Scan for the cell matching the given text and deliver its (X, Y) coordinate at center. 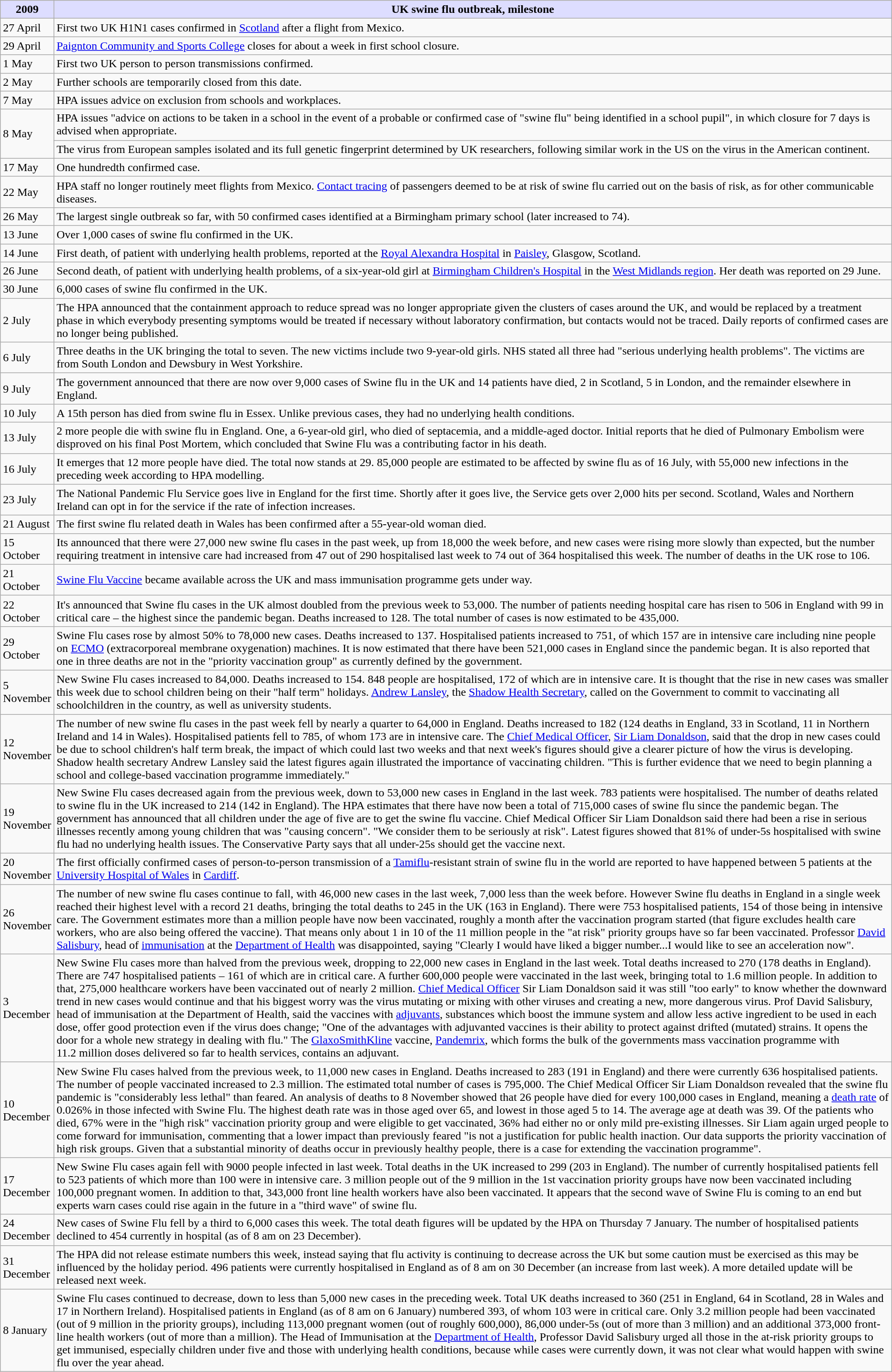
2 May (27, 82)
10 July (27, 413)
26 November (27, 919)
10 December (27, 1110)
12 November (27, 749)
16 July (27, 469)
20 November (27, 869)
22 May (27, 192)
First two UK person to person transmissions confirmed. (473, 64)
HPA issues advice on exclusion from schools and workplaces. (473, 100)
24 December (27, 1230)
13 June (27, 234)
8 January (27, 1331)
13 July (27, 437)
21 October (27, 579)
26 May (27, 216)
23 July (27, 499)
UK swine flu outbreak, milestone (473, 10)
6 July (27, 357)
The largest single outbreak so far, with 50 confirmed cases identified at a Birmingham primary school (later increased to 74). (473, 216)
6,000 cases of swine flu confirmed in the UK. (473, 289)
17 December (27, 1186)
8 May (27, 133)
29 October (27, 648)
31 December (27, 1267)
2009 (27, 10)
7 May (27, 100)
19 November (27, 819)
A 15th person has died from swine flu in Essex. Unlike previous cases, they had no underlying health conditions. (473, 413)
Further schools are temporarily closed from this date. (473, 82)
21 August (27, 524)
17 May (27, 167)
5 November (27, 692)
Over 1,000 cases of swine flu confirmed in the UK. (473, 234)
Paignton Community and Sports College closes for about a week in first school closure. (473, 46)
22 October (27, 611)
2 July (27, 320)
15 October (27, 549)
14 June (27, 253)
First two UK H1N1 cases confirmed in Scotland after a flight from Mexico. (473, 28)
1 May (27, 64)
27 April (27, 28)
9 July (27, 389)
3 December (27, 1008)
The first swine flu related death in Wales has been confirmed after a 55-year-old woman died. (473, 524)
26 June (27, 271)
One hundredth confirmed case. (473, 167)
Swine Flu Vaccine became available across the UK and mass immunisation programme gets under way. (473, 579)
30 June (27, 289)
29 April (27, 46)
First death, of patient with underlying health problems, reported at the Royal Alexandra Hospital in Paisley, Glasgow, Scotland. (473, 253)
